For the text-containing cell, return its midpoint in (X, Y) coordinate format. 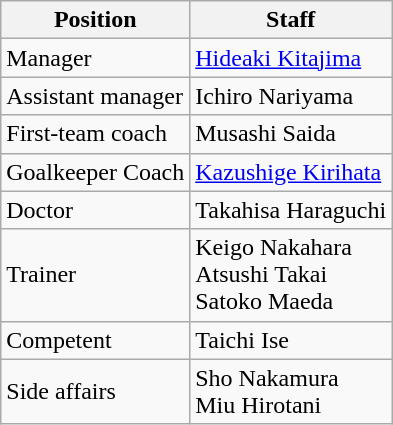
Side affairs (96, 392)
Position (96, 20)
Staff (291, 20)
Doctor (96, 210)
Goalkeeper Coach (96, 172)
First-team coach (96, 134)
Kazushige Kirihata (291, 172)
Hideaki Kitajima (291, 58)
Manager (96, 58)
Sho Nakamura Miu Hirotani (291, 392)
Takahisa Haraguchi (291, 210)
Taichi Ise (291, 340)
Assistant manager (96, 96)
Competent (96, 340)
Keigo Nakahara Atsushi Takai Satoko Maeda (291, 275)
Trainer (96, 275)
Ichiro Nariyama (291, 96)
Musashi Saida (291, 134)
